Detect which cell encompasses the target text, then output its [X, Y] center coordinate. 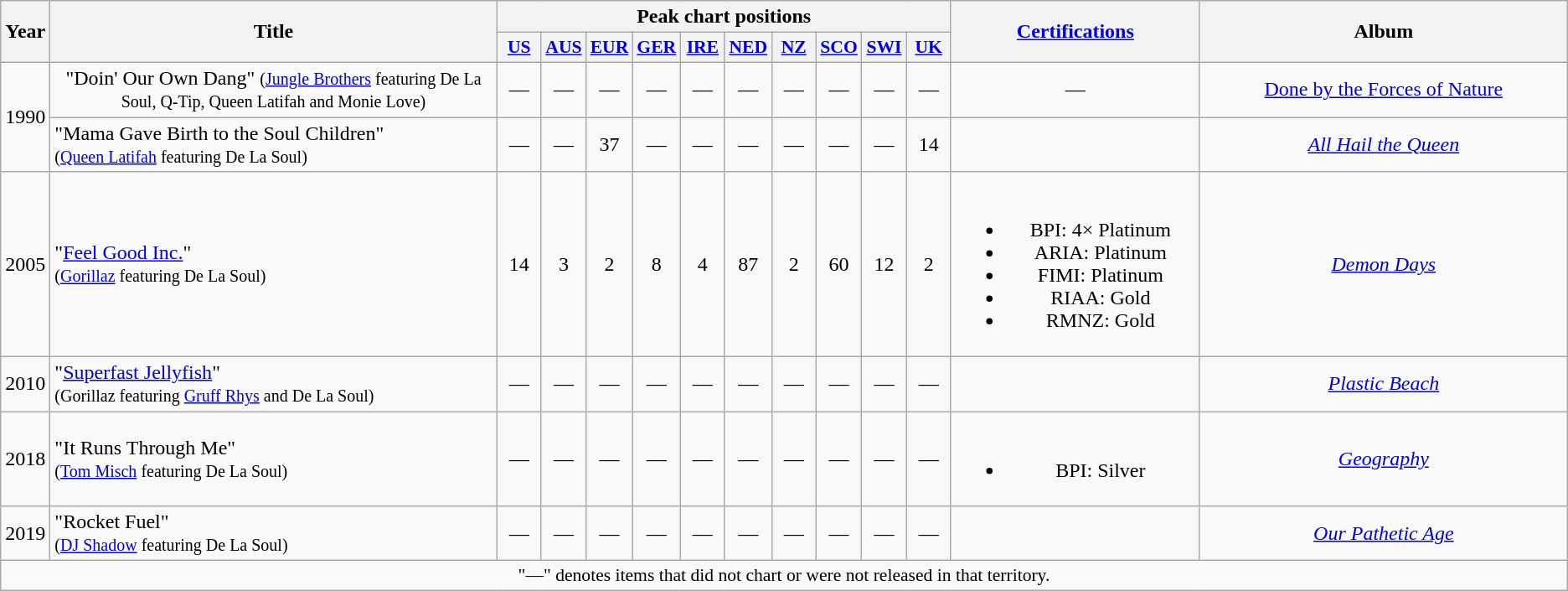
Year [25, 32]
87 [748, 265]
UK [928, 48]
37 [610, 144]
2018 [25, 459]
AUS [563, 48]
BPI: Silver [1075, 459]
"—" denotes items that did not chart or were not released in that territory. [784, 576]
SWI [885, 48]
"Superfast Jellyfish"(Gorillaz featuring Gruff Rhys and De La Soul) [273, 384]
4 [702, 265]
"Rocket Fuel"(DJ Shadow featuring De La Soul) [273, 533]
"Feel Good Inc."(Gorillaz featuring De La Soul) [273, 265]
Done by the Forces of Nature [1384, 89]
US [519, 48]
2005 [25, 265]
SCO [839, 48]
NZ [794, 48]
EUR [610, 48]
2010 [25, 384]
Geography [1384, 459]
Title [273, 32]
1990 [25, 117]
Plastic Beach [1384, 384]
Certifications [1075, 32]
NED [748, 48]
Demon Days [1384, 265]
3 [563, 265]
Peak chart positions [724, 17]
12 [885, 265]
All Hail the Queen [1384, 144]
GER [657, 48]
IRE [702, 48]
Album [1384, 32]
BPI: 4× PlatinumARIA: PlatinumFIMI: PlatinumRIAA: GoldRMNZ: Gold [1075, 265]
"Mama Gave Birth to the Soul Children"(Queen Latifah featuring De La Soul) [273, 144]
8 [657, 265]
"It Runs Through Me"(Tom Misch featuring De La Soul) [273, 459]
60 [839, 265]
2019 [25, 533]
"Doin' Our Own Dang" (Jungle Brothers featuring De La Soul, Q-Tip, Queen Latifah and Monie Love) [273, 89]
Our Pathetic Age [1384, 533]
